Find where the given text appears and provide that cell's center as (x, y) coordinate. 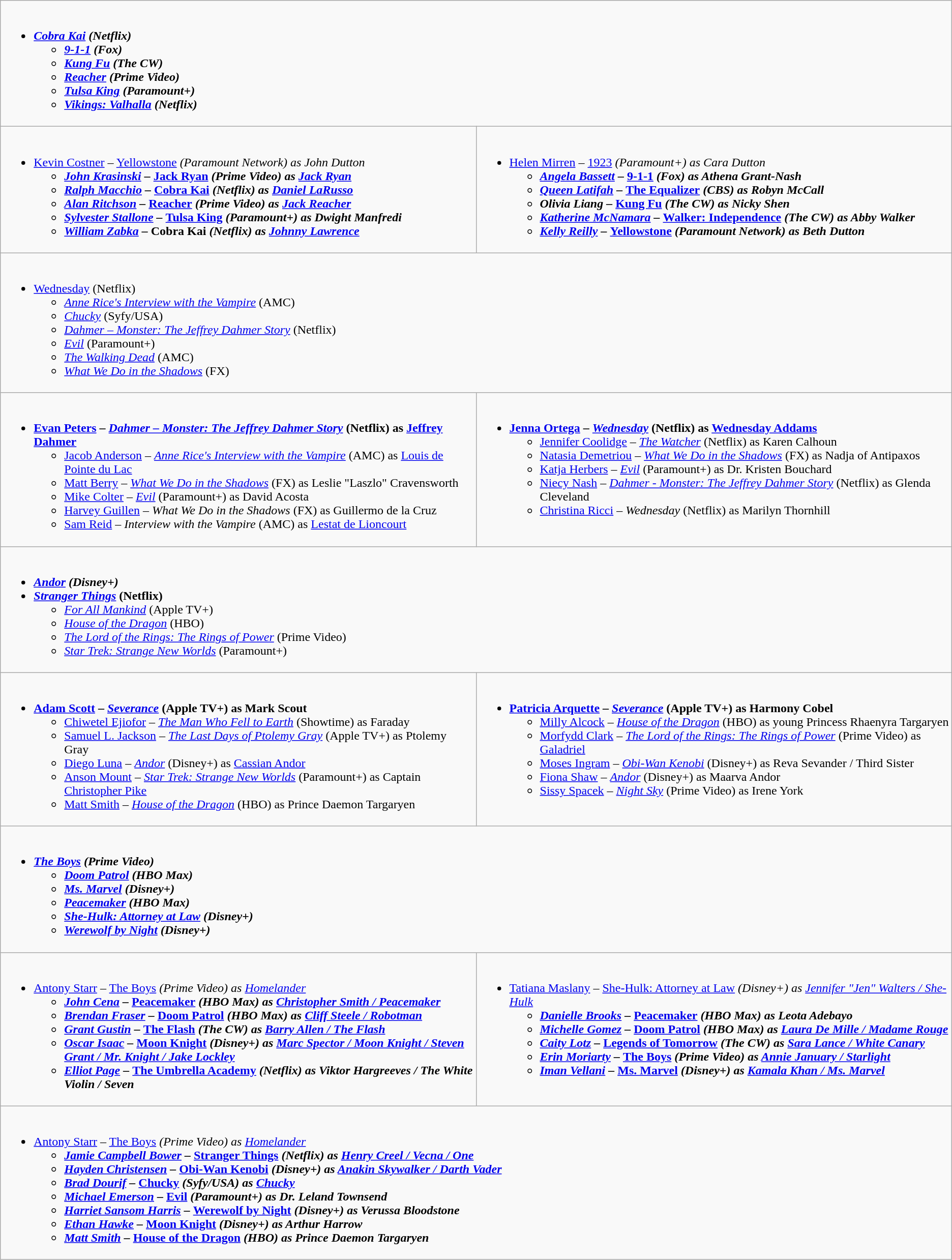
Cobra Kai (Netflix)9-1-1 (Fox)Kung Fu (The CW)Reacher (Prime Video)Tulsa King (Paramount+)Vikings: Valhalla (Netflix) (476, 64)
The Boys (Prime Video)Doom Patrol (HBO Max)Ms. Marvel (Disney+)Peacemaker (HBO Max)She-Hulk: Attorney at Law (Disney+)Werewolf by Night (Disney+) (476, 889)
